Extract the (X, Y) coordinate from the center of the cell holding the provided text.  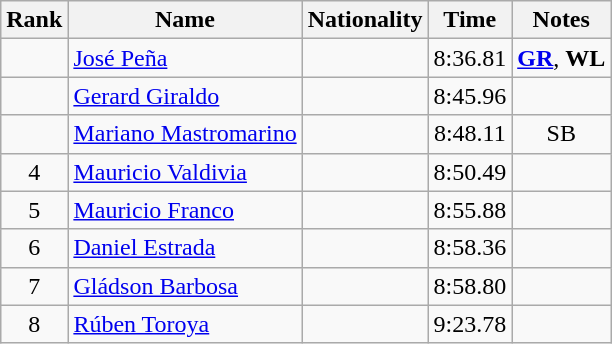
7 (34, 286)
José Peña (185, 58)
9:23.78 (470, 324)
Name (185, 20)
Gerard Giraldo (185, 96)
Rúben Toroya (185, 324)
8:55.88 (470, 210)
6 (34, 248)
8:36.81 (470, 58)
8:50.49 (470, 172)
SB (562, 134)
Mauricio Franco (185, 210)
Mauricio Valdivia (185, 172)
8:45.96 (470, 96)
Notes (562, 20)
GR, WL (562, 58)
8:48.11 (470, 134)
4 (34, 172)
5 (34, 210)
8:58.80 (470, 286)
Daniel Estrada (185, 248)
Gládson Barbosa (185, 286)
Nationality (365, 20)
8 (34, 324)
Time (470, 20)
8:58.36 (470, 248)
Mariano Mastromarino (185, 134)
Rank (34, 20)
